Return the (x, y) coordinate for the center point of the cell that contains the specified text.  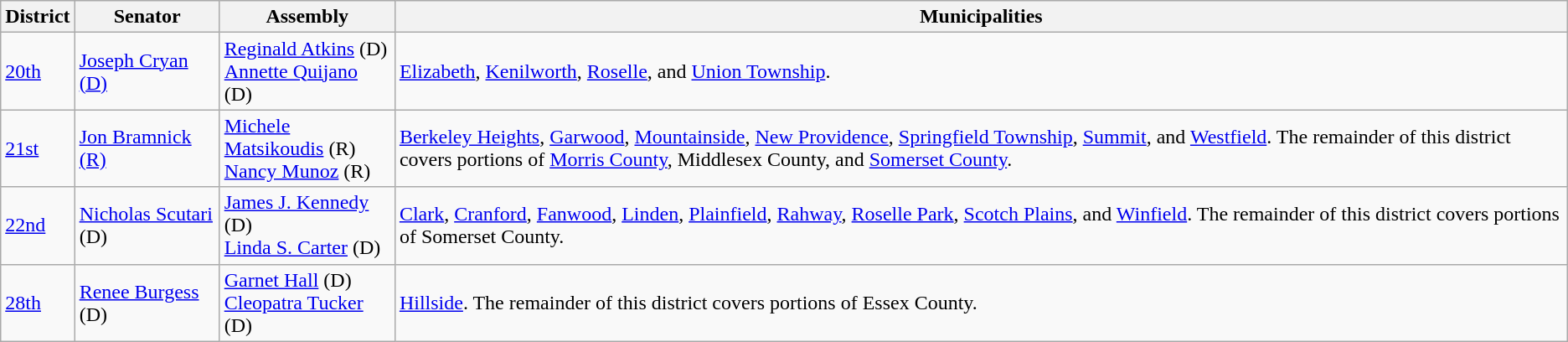
Joseph Cryan (D) (147, 71)
Renee Burgess (D) (147, 303)
Assembly (307, 17)
District (38, 17)
James J. Kennedy (D)Linda S. Carter (D) (307, 225)
Nicholas Scutari (D) (147, 225)
Municipalities (981, 17)
20th (38, 71)
Senator (147, 17)
Reginald Atkins (D)Annette Quijano (D) (307, 71)
28th (38, 303)
21st (38, 148)
Jon Bramnick (R) (147, 148)
22nd (38, 225)
Michele Matsikoudis (R)Nancy Munoz (R) (307, 148)
Elizabeth, Kenilworth, Roselle, and Union Township. (981, 71)
Hillside. The remainder of this district covers portions of Essex County. (981, 303)
Garnet Hall (D)Cleopatra Tucker (D) (307, 303)
